Detect which cell encompasses the target text, then output its (X, Y) center coordinate. 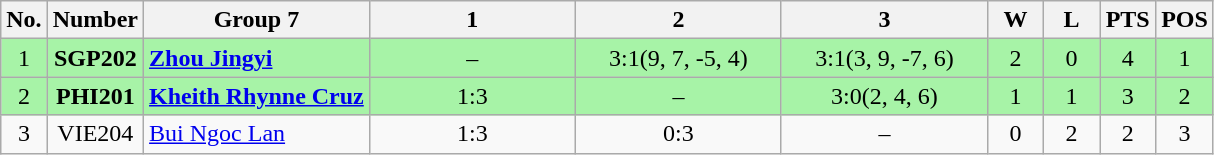
PHI201 (95, 96)
3:1(3, 9, -7, 6) (884, 58)
POS (1185, 20)
L (1072, 20)
Kheith Rhynne Cruz (257, 96)
PTS (1128, 20)
W (1015, 20)
SGP202 (95, 58)
0:3 (678, 134)
3:1(9, 7, -5, 4) (678, 58)
Number (95, 20)
Bui Ngoc Lan (257, 134)
3:0(2, 4, 6) (884, 96)
Zhou Jingyi (257, 58)
No. (24, 20)
Group 7 (257, 20)
VIE204 (95, 134)
4 (1128, 58)
